Return the (x, y) coordinate for the center point of the cell that contains the specified text.  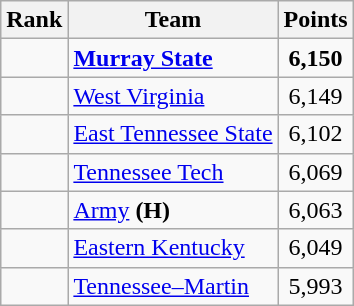
Eastern Kentucky (173, 248)
Tennessee–Martin (173, 286)
Army (H) (173, 210)
6,150 (316, 58)
6,069 (316, 172)
East Tennessee State (173, 134)
Rank (34, 20)
6,049 (316, 248)
6,149 (316, 96)
6,063 (316, 210)
Murray State (173, 58)
Tennessee Tech (173, 172)
Points (316, 20)
West Virginia (173, 96)
Team (173, 20)
6,102 (316, 134)
5,993 (316, 286)
